From the cell containing the given text, extract its center point as [X, Y] coordinate. 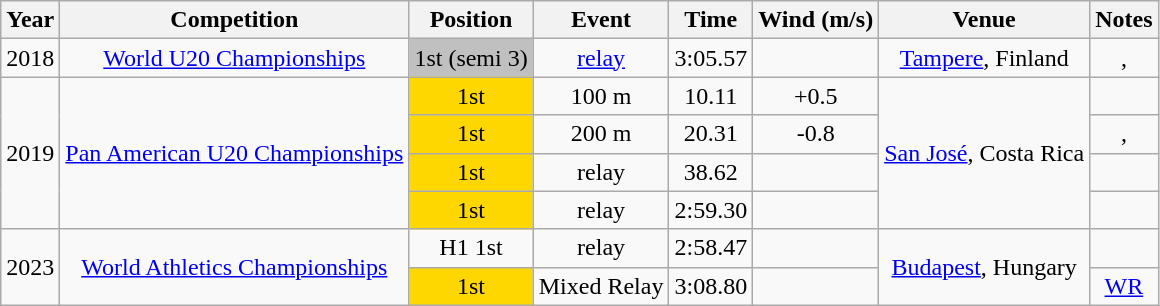
+0.5 [816, 96]
WR [1124, 286]
38.62 [711, 172]
H1 1st [471, 248]
Budapest, Hungary [984, 267]
2018 [30, 58]
San José, Costa Rica [984, 153]
10.11 [711, 96]
Pan American U20 Championships [234, 153]
-0.8 [816, 134]
Mixed Relay [601, 286]
Event [601, 20]
100 m [601, 96]
2019 [30, 153]
20.31 [711, 134]
Wind (m/s) [816, 20]
3:08.80 [711, 286]
Tampere, Finland [984, 58]
2:58.47 [711, 248]
3:05.57 [711, 58]
World Athletics Championships [234, 267]
Competition [234, 20]
200 m [601, 134]
Notes [1124, 20]
1st (semi 3) [471, 58]
Venue [984, 20]
2:59.30 [711, 210]
Year [30, 20]
World U20 Championships [234, 58]
2023 [30, 267]
Position [471, 20]
Time [711, 20]
